Determine the [X, Y] coordinate at the center of the cell enclosing the given text.  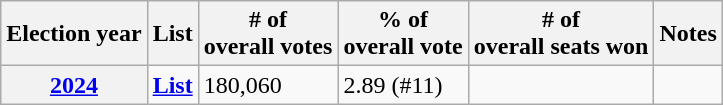
# ofoverall seats won [561, 34]
% ofoverall vote [403, 34]
2024 [74, 85]
# ofoverall votes [268, 34]
180,060 [268, 85]
Notes [688, 34]
2.89 (#11) [403, 85]
Election year [74, 34]
